Identify which cell holds the provided text, then report its (X, Y) central coordinate. 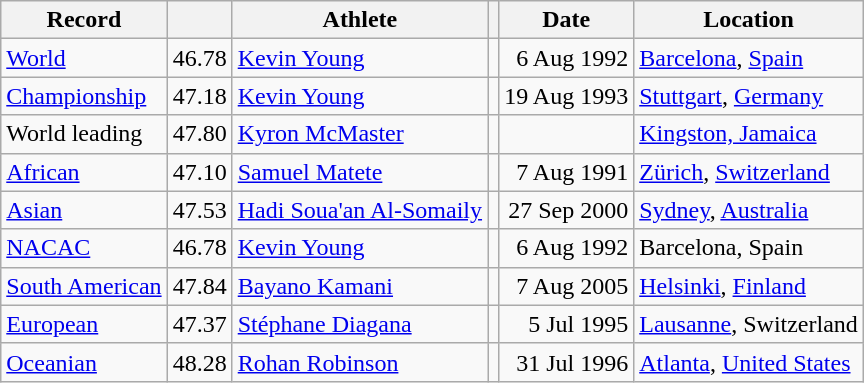
World (84, 58)
Record (84, 20)
48.28 (200, 362)
Kingston, Jamaica (749, 134)
NACAC (84, 248)
Location (749, 20)
Atlanta, United States (749, 362)
31 Jul 1996 (566, 362)
7 Aug 2005 (566, 286)
South American (84, 286)
47.37 (200, 324)
Rohan Robinson (360, 362)
Lausanne, Switzerland (749, 324)
Sydney, Australia (749, 210)
19 Aug 1993 (566, 96)
7 Aug 1991 (566, 172)
47.18 (200, 96)
47.80 (200, 134)
Stuttgart, Germany (749, 96)
Zürich, Switzerland (749, 172)
47.53 (200, 210)
27 Sep 2000 (566, 210)
African (84, 172)
World leading (84, 134)
47.10 (200, 172)
Oceanian (84, 362)
5 Jul 1995 (566, 324)
47.84 (200, 286)
Championship (84, 96)
European (84, 324)
Kyron McMaster (360, 134)
Asian (84, 210)
Stéphane Diagana (360, 324)
Samuel Matete (360, 172)
Athlete (360, 20)
Helsinki, Finland (749, 286)
Hadi Soua'an Al-Somaily (360, 210)
Date (566, 20)
Bayano Kamani (360, 286)
